Locate the cell with the specified text and output its (x, y) center coordinate. 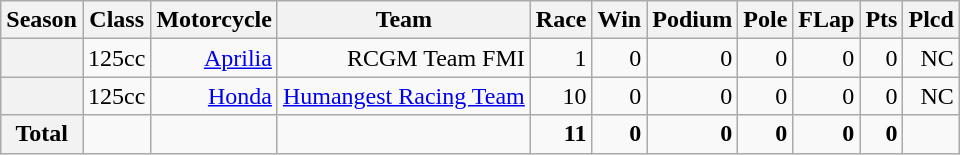
Honda (214, 96)
Class (116, 20)
Season (42, 20)
Win (620, 20)
FLap (826, 20)
Motorcycle (214, 20)
10 (561, 96)
Race (561, 20)
Plcd (931, 20)
RCGM Team FMI (404, 58)
Team (404, 20)
11 (561, 134)
Pole (766, 20)
Pts (882, 20)
Podium (692, 20)
Total (42, 134)
Humangest Racing Team (404, 96)
1 (561, 58)
Aprilia (214, 58)
